From the cell containing the given text, extract its center point as [X, Y] coordinate. 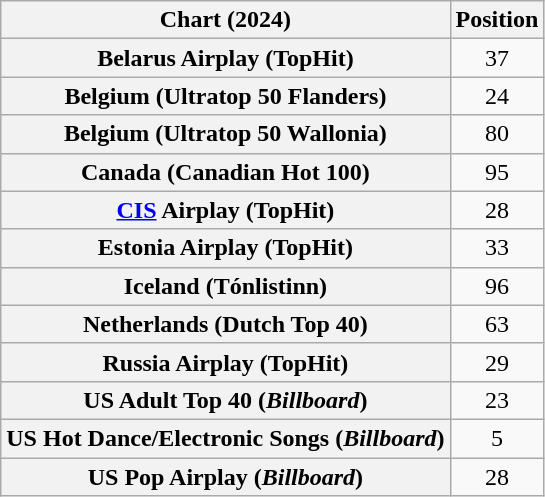
80 [497, 134]
24 [497, 96]
33 [497, 248]
29 [497, 362]
Chart (2024) [226, 20]
37 [497, 58]
Russia Airplay (TopHit) [226, 362]
5 [497, 438]
US Adult Top 40 (Billboard) [226, 400]
Belgium (Ultratop 50 Flanders) [226, 96]
23 [497, 400]
63 [497, 324]
Netherlands (Dutch Top 40) [226, 324]
US Pop Airplay (Billboard) [226, 477]
Iceland (Tónlistinn) [226, 286]
Belarus Airplay (TopHit) [226, 58]
Canada (Canadian Hot 100) [226, 172]
96 [497, 286]
Belgium (Ultratop 50 Wallonia) [226, 134]
Position [497, 20]
US Hot Dance/Electronic Songs (Billboard) [226, 438]
95 [497, 172]
Estonia Airplay (TopHit) [226, 248]
CIS Airplay (TopHit) [226, 210]
